Pinpoint the cell where the given text exists, returning its (X, Y) midpoint coordinate. 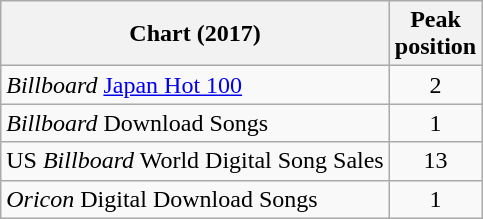
Oricon Digital Download Songs (195, 199)
Billboard Japan Hot 100 (195, 85)
Peakposition (435, 34)
US Billboard World Digital Song Sales (195, 161)
13 (435, 161)
Chart (2017) (195, 34)
Billboard Download Songs (195, 123)
2 (435, 85)
